Return the (X, Y) coordinate for the center point of the cell that contains the specified text.  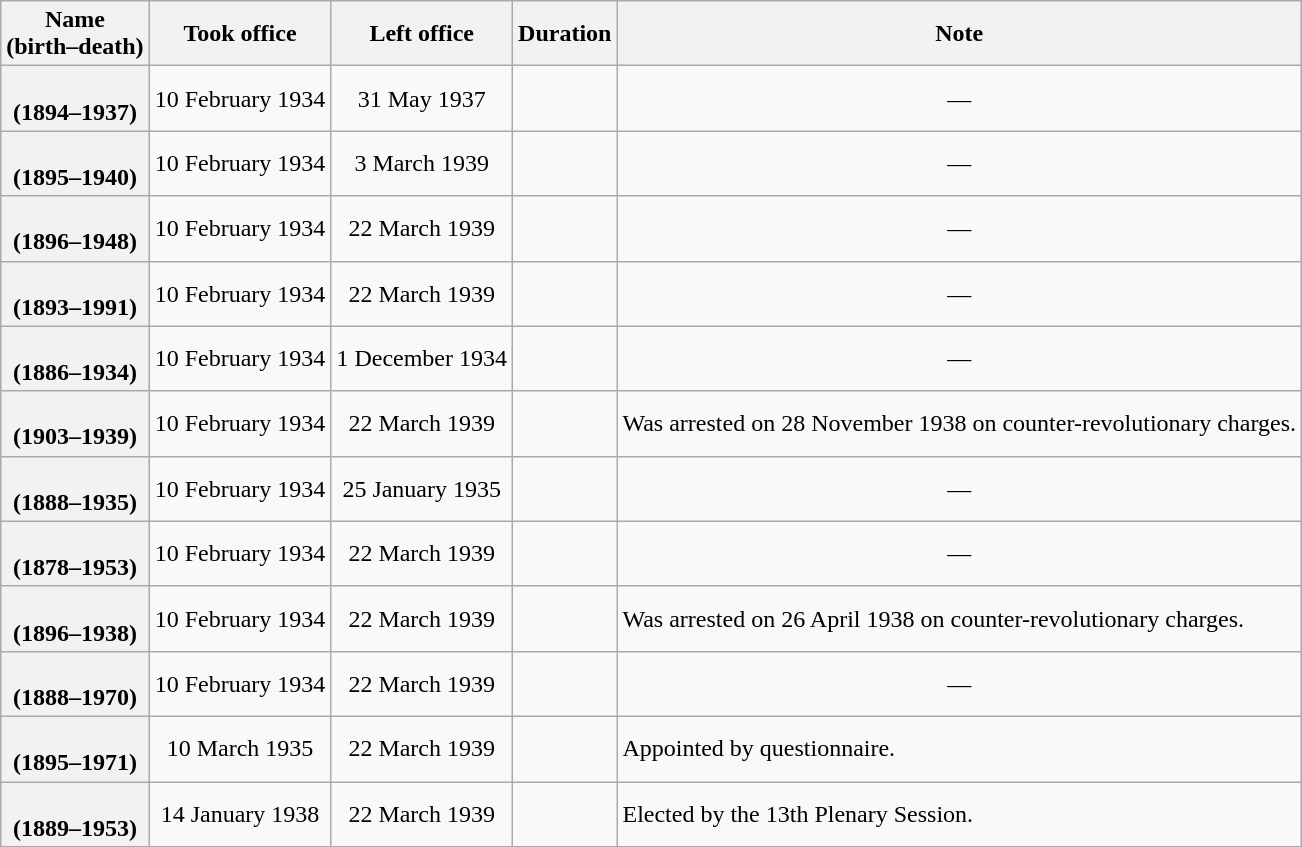
(1886–1934) (75, 358)
(1889–1953) (75, 814)
(1894–1937) (75, 98)
(1895–1971) (75, 748)
(1888–1935) (75, 488)
Was arrested on 26 April 1938 on counter-revolutionary charges. (960, 618)
(1878–1953) (75, 554)
10 March 1935 (240, 748)
Was arrested on 28 November 1938 on counter-revolutionary charges. (960, 424)
(1896–1938) (75, 618)
(1895–1940) (75, 164)
(1893–1991) (75, 294)
(1896–1948) (75, 228)
Appointed by questionnaire. (960, 748)
Duration (565, 34)
(1903–1939) (75, 424)
14 January 1938 (240, 814)
3 March 1939 (422, 164)
Elected by the 13th Plenary Session. (960, 814)
Left office (422, 34)
25 January 1935 (422, 488)
31 May 1937 (422, 98)
Note (960, 34)
Took office (240, 34)
Name(birth–death) (75, 34)
(1888–1970) (75, 684)
1 December 1934 (422, 358)
